Pinpoint the cell where the given text exists, returning its (x, y) midpoint coordinate. 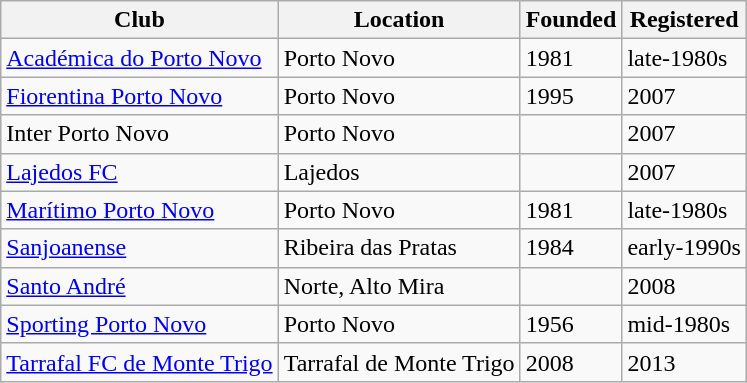
1956 (571, 324)
Sanjoanense (140, 248)
1995 (571, 96)
Lajedos FC (140, 172)
2013 (684, 362)
Tarrafal FC de Monte Trigo (140, 362)
Lajedos (399, 172)
Club (140, 20)
Registered (684, 20)
1984 (571, 248)
Académica do Porto Novo (140, 58)
early-1990s (684, 248)
Marítimo Porto Novo (140, 210)
Location (399, 20)
Santo André (140, 286)
Inter Porto Novo (140, 134)
Founded (571, 20)
mid-1980s (684, 324)
Ribeira das Pratas (399, 248)
Norte, Alto Mira (399, 286)
Sporting Porto Novo (140, 324)
Tarrafal de Monte Trigo (399, 362)
Fiorentina Porto Novo (140, 96)
